Scan for the cell matching the given text and deliver its (x, y) coordinate at center. 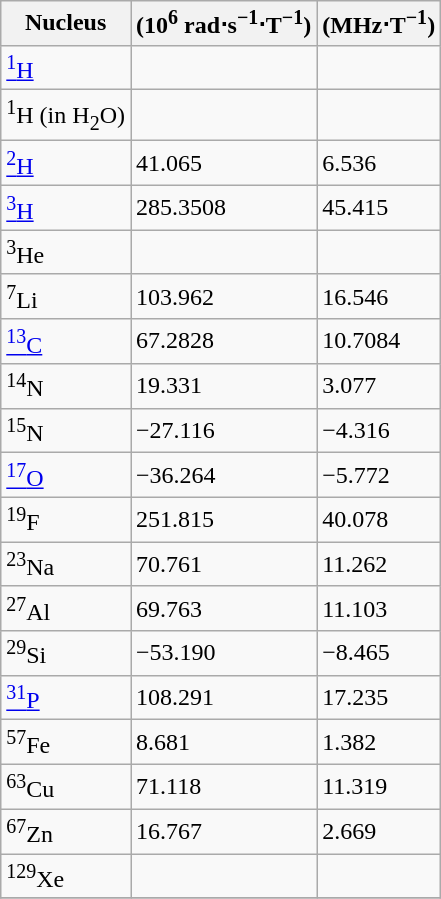
2H (66, 164)
23Na (66, 564)
63Cu (66, 786)
19.331 (223, 386)
1H (in H2O) (66, 116)
10.7084 (379, 342)
285.3508 (223, 208)
11.103 (379, 608)
251.815 (223, 520)
67.2828 (223, 342)
2.669 (379, 832)
7Li (66, 296)
−8.465 (379, 654)
108.291 (223, 698)
1H (66, 68)
−4.316 (379, 430)
3.077 (379, 386)
17.235 (379, 698)
6.536 (379, 164)
45.415 (379, 208)
41.065 (223, 164)
8.681 (223, 742)
13C (66, 342)
103.962 (223, 296)
31P (66, 698)
11.262 (379, 564)
69.763 (223, 608)
17O (66, 476)
Nucleus (66, 24)
(MHz⋅T−1) (379, 24)
67Zn (66, 832)
−36.264 (223, 476)
57Fe (66, 742)
−27.116 (223, 430)
15N (66, 430)
129Xe (66, 876)
29Si (66, 654)
16.767 (223, 832)
16.546 (379, 296)
27Al (66, 608)
−53.190 (223, 654)
70.761 (223, 564)
11.319 (379, 786)
(106 rad⋅s−1⋅T−1) (223, 24)
3He (66, 252)
3H (66, 208)
40.078 (379, 520)
14N (66, 386)
−5.772 (379, 476)
1.382 (379, 742)
19F (66, 520)
71.118 (223, 786)
